Locate the cell with the specified text and output its [X, Y] center coordinate. 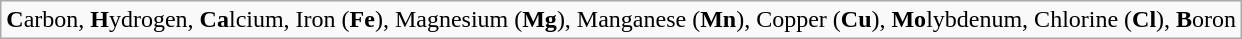
Carbon, Hydrogen, Calcium, Iron (Fe), Magnesium (Mg), Manganese (Mn), Copper (Cu), Molybdenum, Chlorine (Cl), Boron [622, 20]
